Provide the (X, Y) coordinate of the cell's center where the given text is located.  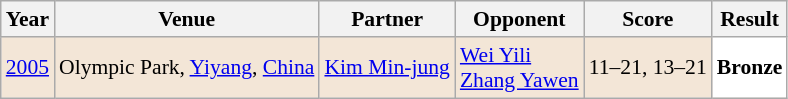
Venue (186, 19)
Opponent (520, 19)
11–21, 13–21 (648, 68)
Year (28, 19)
Kim Min-jung (386, 68)
Partner (386, 19)
Olympic Park, Yiyang, China (186, 68)
Result (750, 19)
Score (648, 19)
2005 (28, 68)
Bronze (750, 68)
Wei Yili Zhang Yawen (520, 68)
